Find where the given text appears and provide that cell's center as [x, y] coordinate. 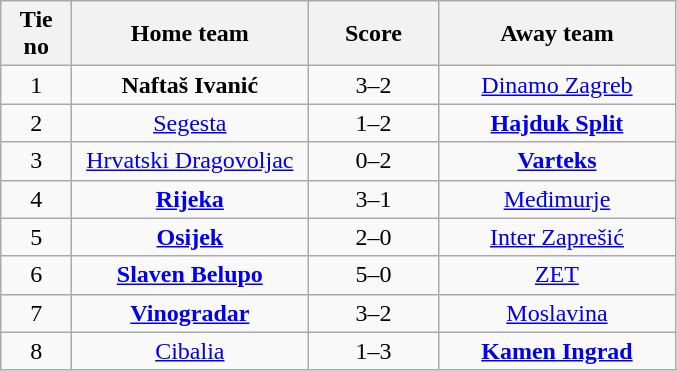
Dinamo Zagreb [557, 85]
Inter Zaprešić [557, 237]
Međimurje [557, 199]
Kamen Ingrad [557, 351]
Varteks [557, 161]
0–2 [374, 161]
ZET [557, 275]
8 [36, 351]
Osijek [190, 237]
3 [36, 161]
3–1 [374, 199]
5 [36, 237]
Slaven Belupo [190, 275]
7 [36, 313]
2 [36, 123]
1–2 [374, 123]
4 [36, 199]
Hajduk Split [557, 123]
2–0 [374, 237]
Naftaš Ivanić [190, 85]
Segesta [190, 123]
6 [36, 275]
1–3 [374, 351]
Vinogradar [190, 313]
Moslavina [557, 313]
Rijeka [190, 199]
Hrvatski Dragovoljac [190, 161]
5–0 [374, 275]
Away team [557, 34]
1 [36, 85]
Cibalia [190, 351]
Score [374, 34]
Tie no [36, 34]
Home team [190, 34]
